For the text-containing cell, return its midpoint in [x, y] coordinate format. 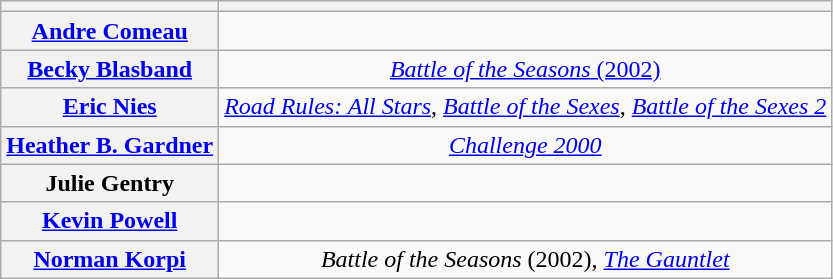
Julie Gentry [110, 183]
Battle of the Seasons (2002), The Gauntlet [526, 259]
Eric Nies [110, 107]
Road Rules: All Stars, Battle of the Sexes, Battle of the Sexes 2 [526, 107]
Andre Comeau [110, 31]
Heather B. Gardner [110, 145]
Becky Blasband [110, 69]
Battle of the Seasons (2002) [526, 69]
Challenge 2000 [526, 145]
Kevin Powell [110, 221]
Norman Korpi [110, 259]
